Return the (X, Y) coordinate for the center point of the cell that contains the specified text.  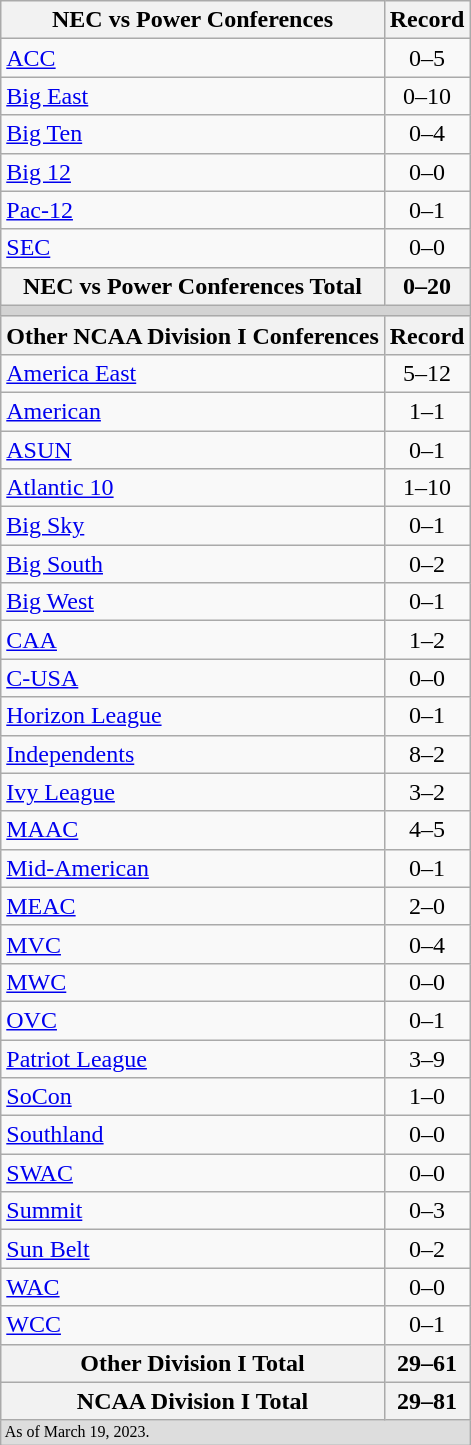
Big Ten (193, 134)
C-USA (193, 678)
2–0 (427, 906)
NEC vs Power Conferences Total (193, 286)
MAAC (193, 830)
MWC (193, 982)
WAC (193, 1287)
SWAC (193, 1173)
ACC (193, 58)
America East (193, 373)
29–61 (427, 1363)
Horizon League (193, 716)
8–2 (427, 754)
0–10 (427, 96)
Ivy League (193, 792)
NEC vs Power Conferences (193, 20)
NCAA Division I Total (193, 1401)
ASUN (193, 449)
Atlantic 10 (193, 488)
1–1 (427, 411)
1–10 (427, 488)
Mid-American (193, 868)
0–20 (427, 286)
MVC (193, 944)
Big Sky (193, 526)
SEC (193, 248)
Southland (193, 1135)
0–3 (427, 1211)
Big East (193, 96)
0–5 (427, 58)
1–0 (427, 1097)
4–5 (427, 830)
OVC (193, 1020)
Summit (193, 1211)
Independents (193, 754)
1–2 (427, 640)
As of March 19, 2023. (236, 1432)
MEAC (193, 906)
WCC (193, 1325)
American (193, 411)
Sun Belt (193, 1249)
SoCon (193, 1097)
5–12 (427, 373)
Big South (193, 564)
Patriot League (193, 1059)
Other NCAA Division I Conferences (193, 335)
Pac-12 (193, 210)
3–9 (427, 1059)
29–81 (427, 1401)
3–2 (427, 792)
Big West (193, 602)
Other Division I Total (193, 1363)
CAA (193, 640)
Big 12 (193, 172)
